Locate the cell with the specified text and output its (X, Y) center coordinate. 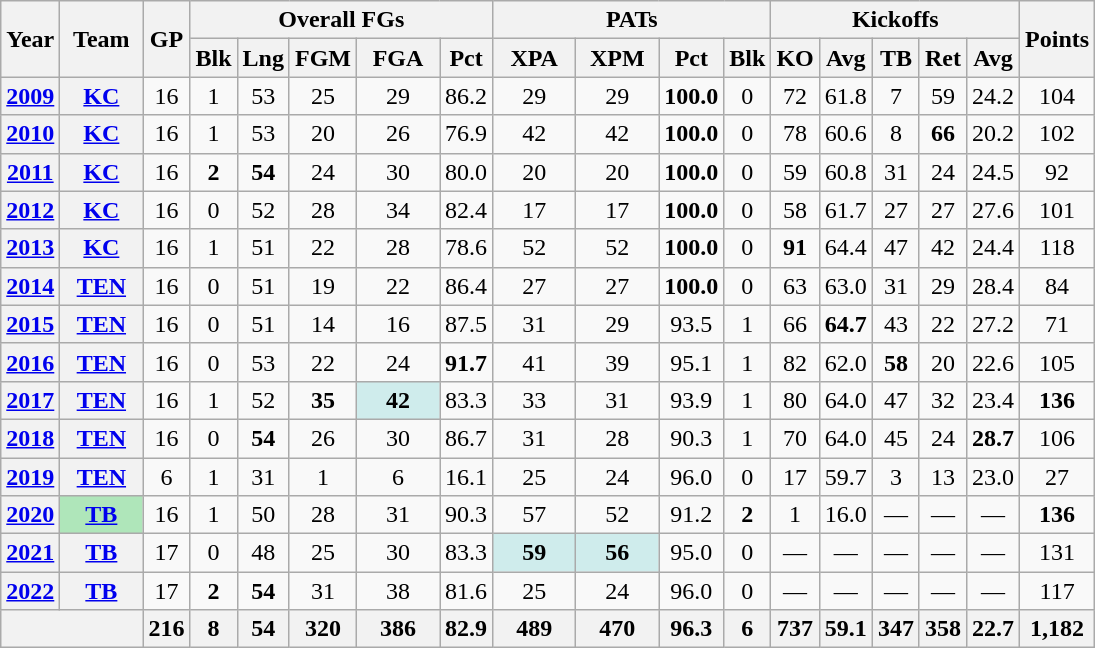
23.4 (992, 400)
24.5 (992, 172)
27.6 (992, 210)
2022 (30, 591)
GP (166, 39)
39 (618, 362)
FGA (398, 58)
33 (534, 400)
78.6 (466, 248)
101 (1058, 210)
56 (618, 553)
489 (534, 629)
60.8 (846, 172)
320 (322, 629)
105 (1058, 362)
2014 (30, 286)
80 (795, 400)
35 (322, 400)
91.7 (466, 362)
32 (942, 400)
216 (166, 629)
2019 (30, 477)
93.5 (692, 324)
117 (1058, 591)
48 (263, 553)
2015 (30, 324)
22.7 (992, 629)
2010 (30, 134)
358 (942, 629)
2021 (30, 553)
64.7 (846, 324)
84 (1058, 286)
76.9 (466, 134)
63.0 (846, 286)
1,182 (1058, 629)
86.2 (466, 96)
80.0 (466, 172)
2020 (30, 515)
59.1 (846, 629)
386 (398, 629)
57 (534, 515)
95.1 (692, 362)
23.0 (992, 477)
470 (618, 629)
XPM (618, 58)
Kickoffs (896, 20)
118 (1058, 248)
61.8 (846, 96)
2017 (30, 400)
2016 (30, 362)
82.4 (466, 210)
Year (30, 39)
59.7 (846, 477)
50 (263, 515)
16.0 (846, 515)
96.3 (692, 629)
2012 (30, 210)
45 (896, 438)
22.6 (992, 362)
Points (1058, 39)
86.7 (466, 438)
82 (795, 362)
2009 (30, 96)
KO (795, 58)
XPA (534, 58)
Lng (263, 58)
2018 (30, 438)
87.5 (466, 324)
24.2 (992, 96)
104 (1058, 96)
93.9 (692, 400)
16.1 (466, 477)
28.4 (992, 286)
95.0 (692, 553)
19 (322, 286)
3 (896, 477)
24.4 (992, 248)
20.2 (992, 134)
13 (942, 477)
28.7 (992, 438)
Overall FGs (342, 20)
Team (102, 39)
62.0 (846, 362)
27.2 (992, 324)
FGM (322, 58)
41 (534, 362)
60.6 (846, 134)
71 (1058, 324)
2013 (30, 248)
92 (1058, 172)
347 (896, 629)
102 (1058, 134)
86.4 (466, 286)
61.7 (846, 210)
63 (795, 286)
2011 (30, 172)
78 (795, 134)
737 (795, 629)
34 (398, 210)
Ret (942, 58)
64.4 (846, 248)
70 (795, 438)
43 (896, 324)
14 (322, 324)
91.2 (692, 515)
106 (1058, 438)
81.6 (466, 591)
72 (795, 96)
131 (1058, 553)
PATs (632, 20)
38 (398, 591)
7 (896, 96)
91 (795, 248)
82.9 (466, 629)
